Determine the [X, Y] coordinate at the center of the cell enclosing the given text.  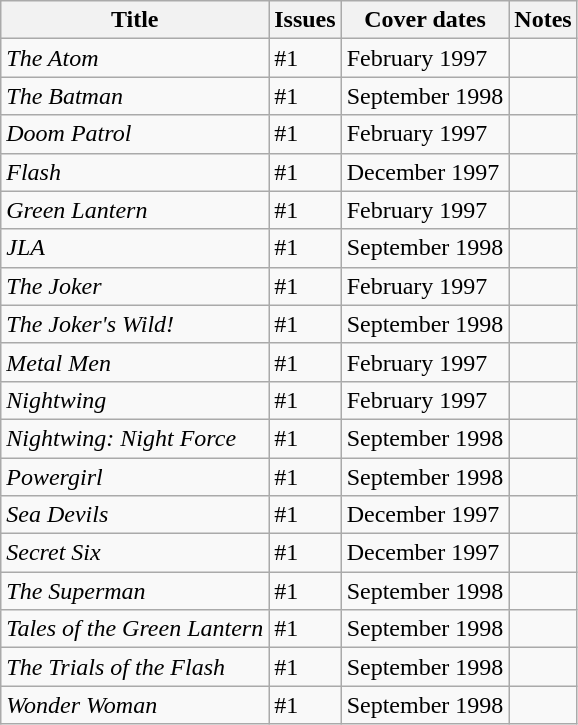
The Joker's Wild! [135, 324]
Notes [543, 20]
Doom Patrol [135, 134]
Flash [135, 172]
Sea Devils [135, 515]
Issues [305, 20]
Secret Six [135, 553]
Metal Men [135, 362]
The Joker [135, 286]
Nightwing: Night Force [135, 438]
The Superman [135, 591]
The Batman [135, 96]
The Trials of the Flash [135, 667]
JLA [135, 248]
Cover dates [425, 20]
The Atom [135, 58]
Wonder Woman [135, 705]
Tales of the Green Lantern [135, 629]
Nightwing [135, 400]
Green Lantern [135, 210]
Title [135, 20]
Powergirl [135, 477]
